Detect which cell encompasses the target text, then output its [x, y] center coordinate. 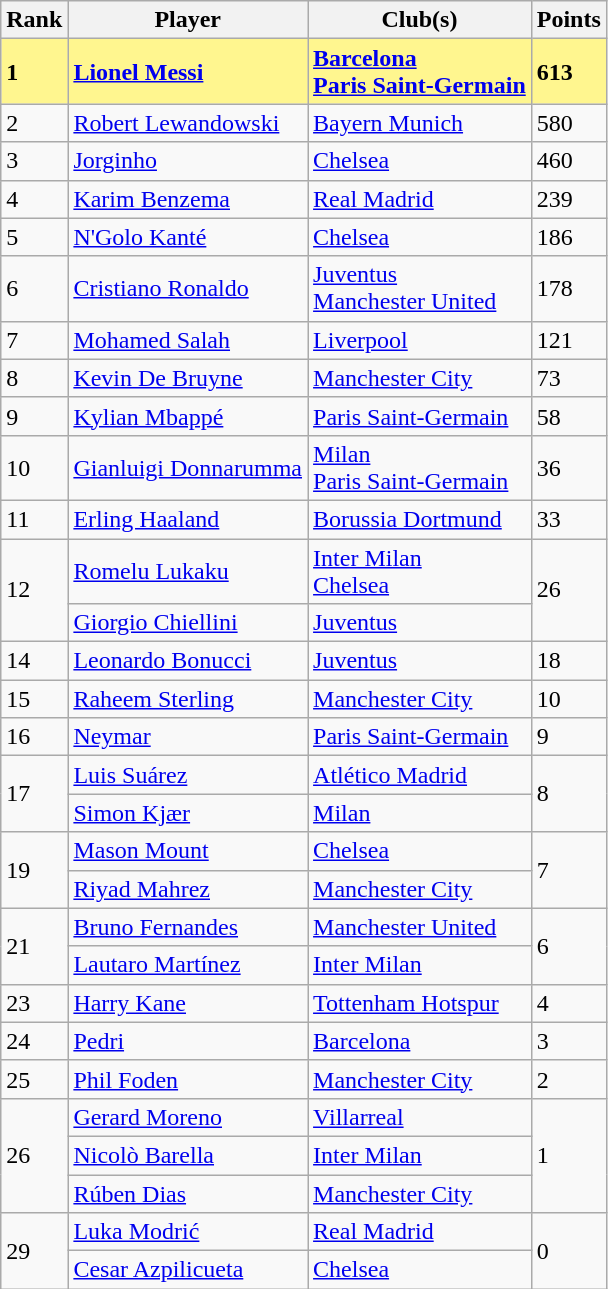
Rúben Dias [188, 1193]
613 [568, 72]
29 [34, 1251]
Inter Milan Chelsea [420, 570]
Juventus Manchester United [420, 288]
5 [34, 237]
Raheem Sterling [188, 699]
580 [568, 123]
73 [568, 378]
Points [568, 20]
Phil Foden [188, 1079]
Bruno Fernandes [188, 927]
Barcelona [420, 1041]
36 [568, 468]
Pedri [188, 1041]
Borussia Dortmund [420, 519]
Rank [34, 20]
Jorginho [188, 161]
Mason Mount [188, 851]
178 [568, 288]
Manchester United [420, 927]
N'Golo Kanté [188, 237]
16 [34, 737]
Atlético Madrid [420, 775]
Tottenham Hotspur [420, 1003]
Club(s) [420, 20]
19 [34, 870]
Neymar [188, 737]
Player [188, 20]
Lautaro Martínez [188, 965]
186 [568, 237]
Barcelona Paris Saint-Germain [420, 72]
Harry Kane [188, 1003]
21 [34, 946]
Kevin De Bruyne [188, 378]
Romelu Lukaku [188, 570]
Lionel Messi [188, 72]
Mohamed Salah [188, 340]
Milan [420, 813]
25 [34, 1079]
Giorgio Chiellini [188, 623]
18 [568, 661]
239 [568, 199]
14 [34, 661]
Villarreal [420, 1117]
Riyad Mahrez [188, 889]
Gerard Moreno [188, 1117]
Simon Kjær [188, 813]
Bayern Munich [420, 123]
24 [34, 1041]
Cristiano Ronaldo [188, 288]
Erling Haaland [188, 519]
11 [34, 519]
460 [568, 161]
33 [568, 519]
0 [568, 1251]
Robert Lewandowski [188, 123]
Liverpool [420, 340]
Nicolò Barella [188, 1155]
12 [34, 590]
17 [34, 794]
Luka Modrić [188, 1232]
15 [34, 699]
Gianluigi Donnarumma [188, 468]
Cesar Azpilicueta [188, 1270]
Leonardo Bonucci [188, 661]
Luis Suárez [188, 775]
23 [34, 1003]
121 [568, 340]
58 [568, 416]
Kylian Mbappé [188, 416]
Milan Paris Saint-Germain [420, 468]
Karim Benzema [188, 199]
